Return [x, y] of the center of cell containing provided text 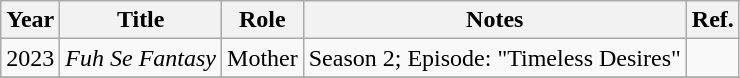
Season 2; Episode: "Timeless Desires" [494, 58]
Role [263, 20]
2023 [30, 58]
Year [30, 20]
Fuh Se Fantasy [141, 58]
Mother [263, 58]
Ref. [712, 20]
Notes [494, 20]
Title [141, 20]
